Pinpoint the cell where the given text exists, returning its [X, Y] midpoint coordinate. 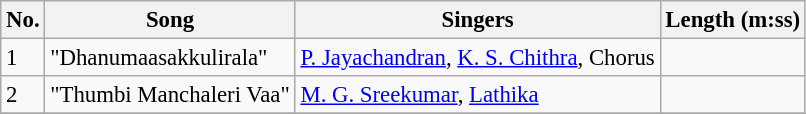
P. Jayachandran, K. S. Chithra, Chorus [478, 58]
Length (m:ss) [732, 20]
M. G. Sreekumar, Lathika [478, 95]
2 [23, 95]
Singers [478, 20]
"Dhanumaasakkulirala" [170, 58]
"Thumbi Manchaleri Vaa" [170, 95]
1 [23, 58]
Song [170, 20]
No. [23, 20]
